Find where the given text appears and provide that cell's center as [X, Y] coordinate. 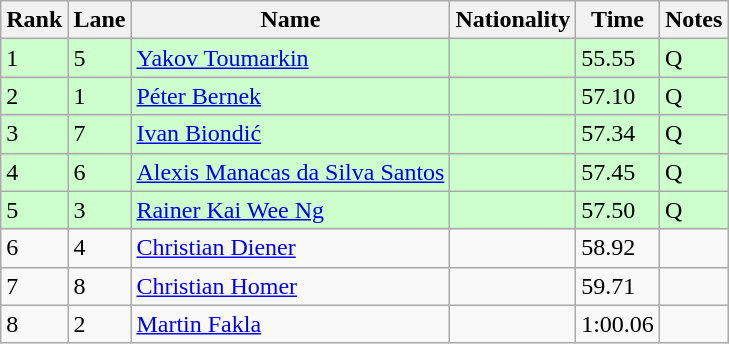
Martin Fakla [290, 324]
Notes [693, 20]
57.34 [618, 134]
Lane [100, 20]
1:00.06 [618, 324]
57.45 [618, 172]
57.50 [618, 210]
Alexis Manacas da Silva Santos [290, 172]
Rainer Kai Wee Ng [290, 210]
59.71 [618, 286]
Péter Bernek [290, 96]
58.92 [618, 248]
Christian Homer [290, 286]
Christian Diener [290, 248]
55.55 [618, 58]
Name [290, 20]
Time [618, 20]
Rank [34, 20]
Nationality [513, 20]
57.10 [618, 96]
Yakov Toumarkin [290, 58]
Ivan Biondić [290, 134]
